Pinpoint the cell where the given text exists, returning its [x, y] midpoint coordinate. 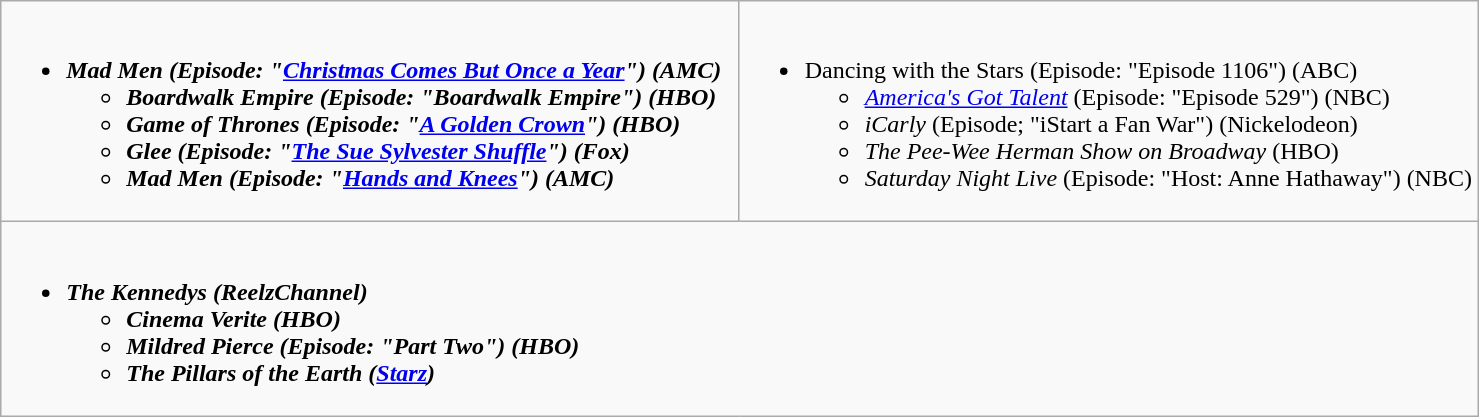
The Kennedys (ReelzChannel)Cinema Verite (HBO)Mildred Pierce (Episode: "Part Two") (HBO)The Pillars of the Earth (Starz) [740, 319]
